Determine the (X, Y) coordinate at the center of the cell enclosing the given text.  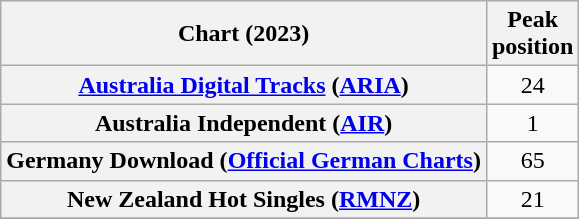
1 (532, 123)
Germany Download (Official German Charts) (244, 161)
24 (532, 85)
Australia Digital Tracks (ARIA) (244, 85)
Chart (2023) (244, 34)
New Zealand Hot Singles (RMNZ) (244, 199)
Australia Independent (AIR) (244, 123)
21 (532, 199)
65 (532, 161)
Peakposition (532, 34)
